Provide the (X, Y) coordinate of the cell's center where the given text is located.  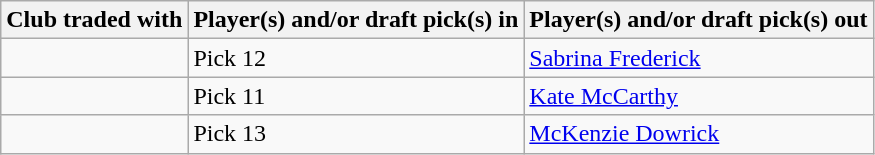
Player(s) and/or draft pick(s) in (356, 20)
Sabrina Frederick (698, 58)
Pick 11 (356, 96)
Club traded with (94, 20)
Pick 13 (356, 134)
McKenzie Dowrick (698, 134)
Player(s) and/or draft pick(s) out (698, 20)
Pick 12 (356, 58)
Kate McCarthy (698, 96)
